Identify which cell holds the provided text, then report its [X, Y] central coordinate. 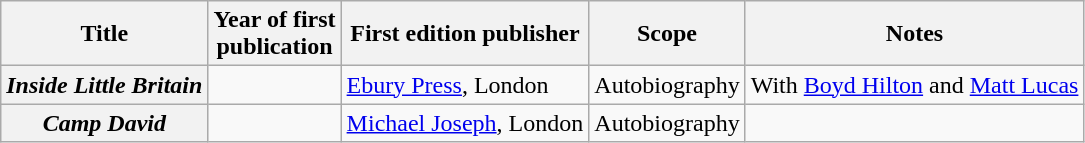
Camp David [104, 123]
Title [104, 34]
Michael Joseph, London [465, 123]
First edition publisher [465, 34]
Inside Little Britain [104, 85]
Notes [914, 34]
Year of firstpublication [274, 34]
Ebury Press, London [465, 85]
Scope [667, 34]
With Boyd Hilton and Matt Lucas [914, 85]
